Detect which cell encompasses the target text, then output its [x, y] center coordinate. 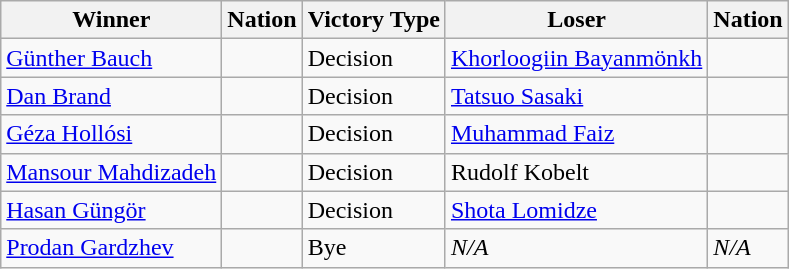
Bye [374, 248]
Tatsuo Sasaki [576, 96]
Prodan Gardzhev [112, 248]
Günther Bauch [112, 58]
Géza Hollósi [112, 134]
Hasan Güngör [112, 210]
Mansour Mahdizadeh [112, 172]
Victory Type [374, 20]
Loser [576, 20]
Shota Lomidze [576, 210]
Dan Brand [112, 96]
Khorloogiin Bayanmönkh [576, 58]
Winner [112, 20]
Rudolf Kobelt [576, 172]
Muhammad Faiz [576, 134]
